Search for the cell housing the specified text and yield its [X, Y] center coordinate. 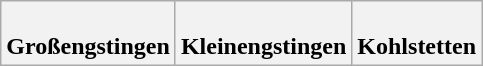
Großengstingen [88, 34]
Kleinengstingen [263, 34]
Kohlstetten [417, 34]
